Determine the [x, y] coordinate at the center of the cell enclosing the given text.  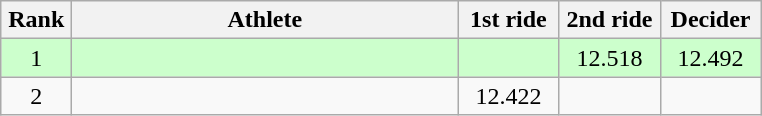
2 [36, 96]
2nd ride [610, 20]
12.492 [710, 58]
Decider [710, 20]
1 [36, 58]
1st ride [508, 20]
12.518 [610, 58]
12.422 [508, 96]
Athlete [265, 20]
Rank [36, 20]
